Detect which cell encompasses the target text, then output its (x, y) center coordinate. 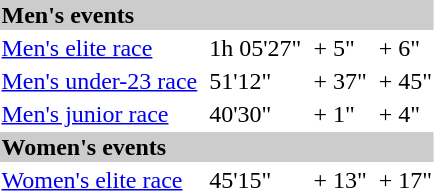
Women's events (217, 147)
+ 1" (340, 114)
51'12" (256, 81)
Men's junior race (100, 114)
40'30" (256, 114)
+ 37" (340, 81)
+ 45" (405, 81)
Men's elite race (100, 48)
1h 05'27" (256, 48)
+ 4" (405, 114)
+ 5" (340, 48)
+ 6" (405, 48)
Men's events (217, 15)
Men's under-23 race (100, 81)
